Identify which cell holds the provided text, then report its (x, y) central coordinate. 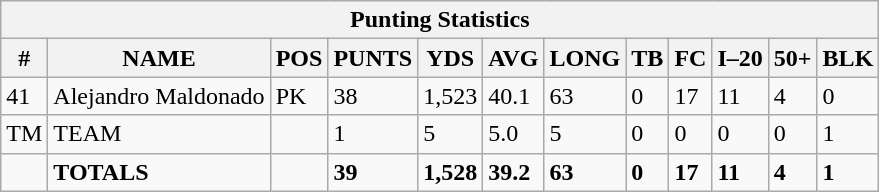
TOTALS (159, 172)
PK (299, 96)
AVG (514, 58)
39 (373, 172)
LONG (585, 58)
5.0 (514, 134)
TEAM (159, 134)
Alejandro Maldonado (159, 96)
38 (373, 96)
Punting Statistics (440, 20)
39.2 (514, 172)
# (24, 58)
NAME (159, 58)
PUNTS (373, 58)
41 (24, 96)
1,528 (450, 172)
BLK (848, 58)
50+ (792, 58)
1,523 (450, 96)
I–20 (740, 58)
POS (299, 58)
FC (690, 58)
TB (648, 58)
TM (24, 134)
40.1 (514, 96)
YDS (450, 58)
